Capture the cell that displays the provided text and extract its [X, Y] central coordinate. 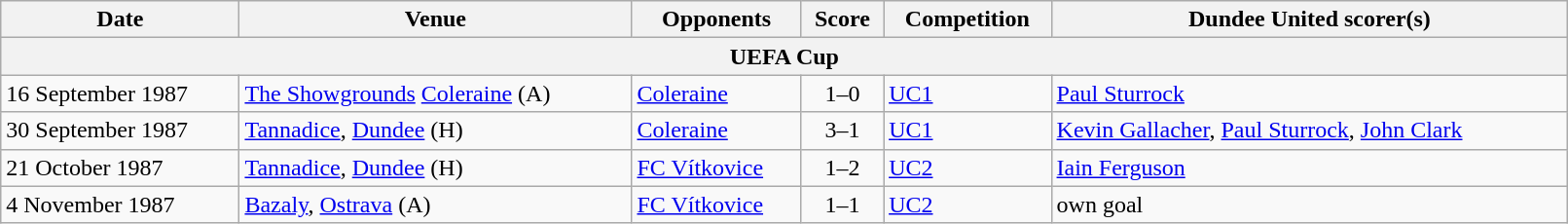
21 October 1987 [121, 168]
UEFA Cup [784, 56]
Dundee United scorer(s) [1310, 19]
Iain Ferguson [1310, 168]
Paul Sturrock [1310, 93]
3–1 [842, 131]
30 September 1987 [121, 131]
Competition [967, 19]
Date [121, 19]
1–2 [842, 168]
1–1 [842, 205]
Kevin Gallacher, Paul Sturrock, John Clark [1310, 131]
Opponents [716, 19]
Bazaly, Ostrava (A) [436, 205]
1–0 [842, 93]
Score [842, 19]
16 September 1987 [121, 93]
Venue [436, 19]
own goal [1310, 205]
4 November 1987 [121, 205]
The Showgrounds Coleraine (A) [436, 93]
